For the text-containing cell, return its midpoint in [x, y] coordinate format. 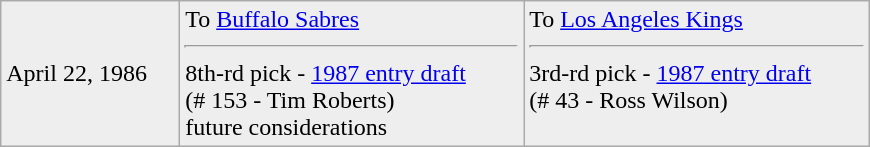
April 22, 1986 [90, 74]
To Buffalo Sabres8th-rd pick - 1987 entry draft(# 153 - Tim Roberts)future considerations [352, 74]
To Los Angeles Kings3rd-rd pick - 1987 entry draft(# 43 - Ross Wilson) [697, 74]
